For the text-containing cell, return its midpoint in [X, Y] coordinate format. 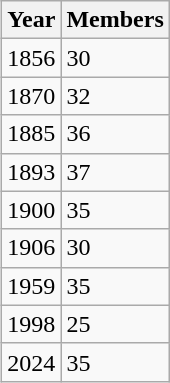
Members [115, 20]
36 [115, 134]
1906 [32, 248]
25 [115, 324]
1856 [32, 58]
1885 [32, 134]
37 [115, 172]
1870 [32, 96]
1998 [32, 324]
32 [115, 96]
1893 [32, 172]
2024 [32, 362]
1900 [32, 210]
Year [32, 20]
1959 [32, 286]
